Output the [x, y] coordinate of the center of the cell containing the given text.  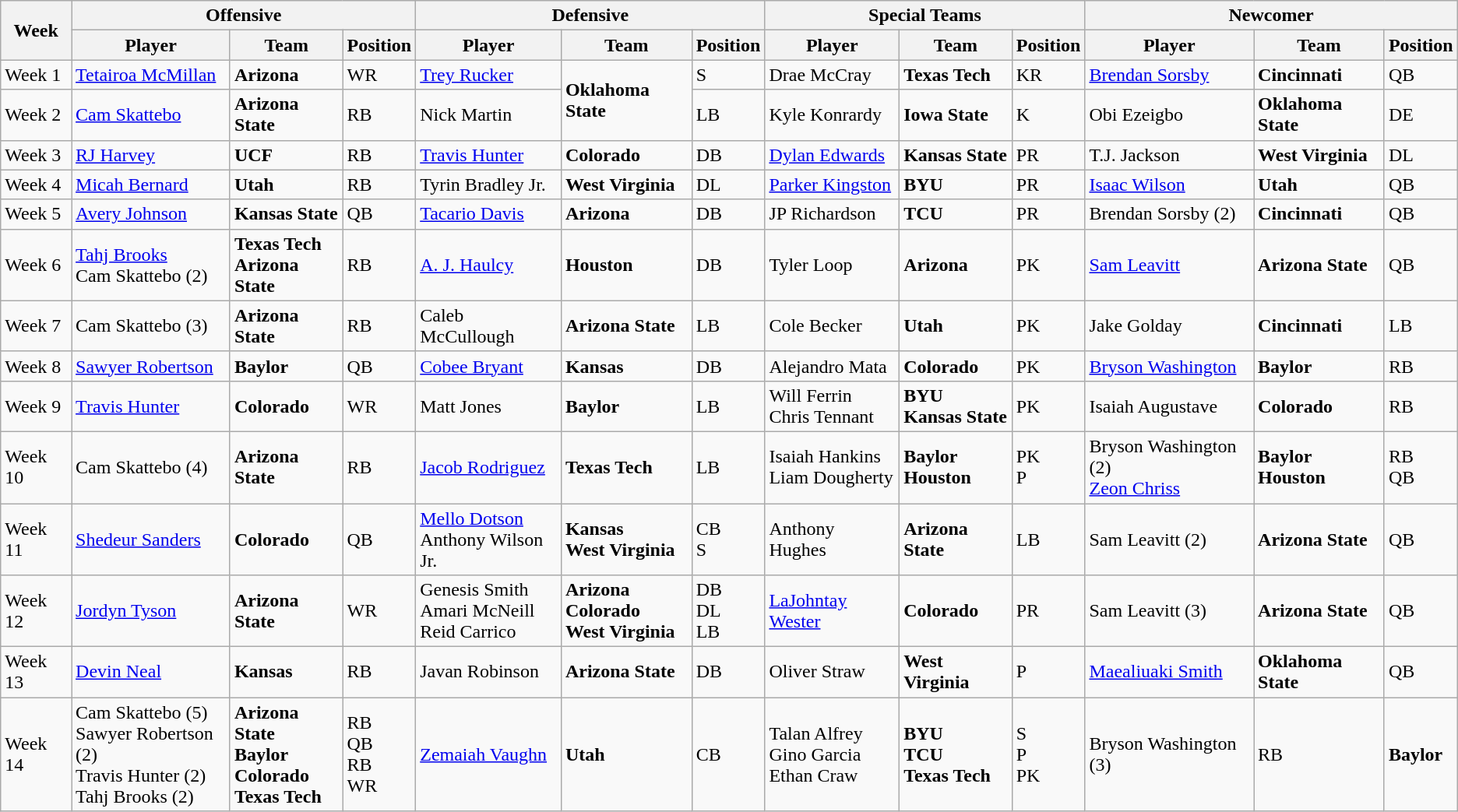
BYUTCUTexas Tech [956, 754]
Bryson Washington (2)Zeon Chriss [1170, 467]
Devin Neal [151, 673]
Week 4 [36, 185]
Oliver Straw [832, 673]
Week 10 [36, 467]
Week 5 [36, 214]
BYU [956, 185]
SPPK [1048, 754]
Tacario Davis [489, 214]
Week 11 [36, 539]
Brendan Sorsby (2) [1170, 214]
Tyrin Bradley Jr. [489, 185]
DBDLLB [728, 611]
Bryson Washington (3) [1170, 754]
Jake Golday [1170, 325]
Obi Ezeigbo [1170, 115]
PKP [1048, 467]
Anthony Hughes [832, 539]
CBS [728, 539]
Week 1 [36, 75]
Week 2 [36, 115]
Javan Robinson [489, 673]
Week 13 [36, 673]
RJ Harvey [151, 155]
Sam Leavitt (3) [1170, 611]
Week 12 [36, 611]
Jacob Rodriguez [489, 467]
KansasWest Virginia [626, 539]
Houston [626, 265]
Alejandro Mata [832, 366]
TCU [956, 214]
Nick Martin [489, 115]
Brendan Sorsby [1170, 75]
DE [1421, 115]
A. J. Haulcy [489, 265]
Texas TechArizona State [287, 265]
UCF [287, 155]
Offensive [244, 16]
Sawyer Robertson [151, 366]
Will FerrinChris Tennant [832, 406]
Bryson Washington [1170, 366]
Special Teams [925, 16]
LaJohntay Wester [832, 611]
Jordyn Tyson [151, 611]
Cam Skattebo [151, 115]
S [728, 75]
Week 3 [36, 155]
Week 7 [36, 325]
Isaac Wilson [1170, 185]
Dylan Edwards [832, 155]
Sam Leavitt (2) [1170, 539]
CB [728, 754]
Tyler Loop [832, 265]
Genesis SmithAmari McNeillReid Carrico [489, 611]
Tahj BrooksCam Skattebo (2) [151, 265]
BYUKansas State [956, 406]
Shedeur Sanders [151, 539]
P [1048, 673]
Kyle Konrardy [832, 115]
Cam Skattebo (5)Sawyer Robertson (2)Travis Hunter (2)Tahj Brooks (2) [151, 754]
Caleb McCullough [489, 325]
Micah Bernard [151, 185]
Week 9 [36, 406]
Talan AlfreyGino GarciaEthan Craw [832, 754]
Mello DotsonAnthony Wilson Jr. [489, 539]
Drae McCray [832, 75]
Matt Jones [489, 406]
JP Richardson [832, 214]
Trey Rucker [489, 75]
Sam Leavitt [1170, 265]
Tetairoa McMillan [151, 75]
Maealiuaki Smith [1170, 673]
ArizonaColoradoWest Virginia [626, 611]
KR [1048, 75]
Isaiah Augustave [1170, 406]
Zemaiah Vaughn [489, 754]
Cam Skattebo (3) [151, 325]
Defensive [590, 16]
Cobee Bryant [489, 366]
Cam Skattebo (4) [151, 467]
Newcomer [1271, 16]
Week 14 [36, 754]
K [1048, 115]
Cole Becker [832, 325]
Iowa State [956, 115]
Isaiah HankinsLiam Dougherty [832, 467]
Week 8 [36, 366]
RBQBRBWR [379, 754]
Week [36, 30]
RBQB [1421, 467]
T.J. Jackson [1170, 155]
Week 6 [36, 265]
Arizona StateBaylorColoradoTexas Tech [287, 754]
Avery Johnson [151, 214]
Parker Kingston [832, 185]
